Capture the cell that displays the provided text and extract its [x, y] central coordinate. 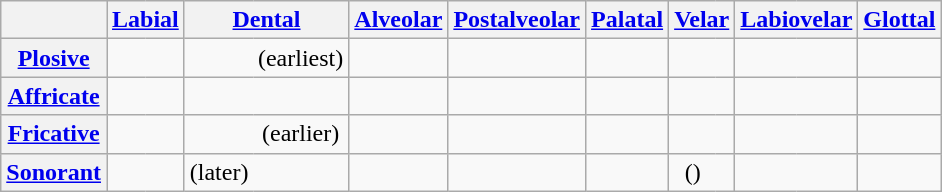
Palatal [628, 20]
(earlier) [301, 134]
() [693, 172]
(earliest) [301, 58]
Alveolar [398, 20]
Plosive [54, 58]
Dental [266, 20]
(later) [218, 172]
Postalveolar [517, 20]
Labiovelar [796, 20]
Affricate [54, 96]
Labial [145, 20]
Sonorant [54, 172]
Velar [702, 20]
Glottal [900, 20]
Fricative [54, 134]
